For the text-containing cell, return its midpoint in (X, Y) coordinate format. 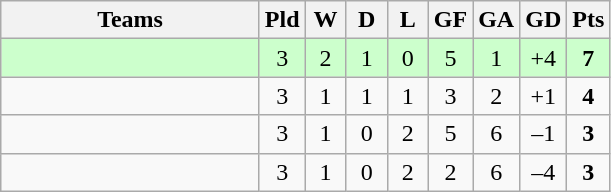
GA (496, 20)
W (326, 20)
Pts (588, 20)
4 (588, 96)
GF (450, 20)
GD (544, 20)
–1 (544, 134)
+4 (544, 58)
+1 (544, 96)
Teams (130, 20)
D (366, 20)
L (408, 20)
7 (588, 58)
–4 (544, 172)
Pld (282, 20)
